Return the (X, Y) coordinate for the center point of the cell that contains the specified text.  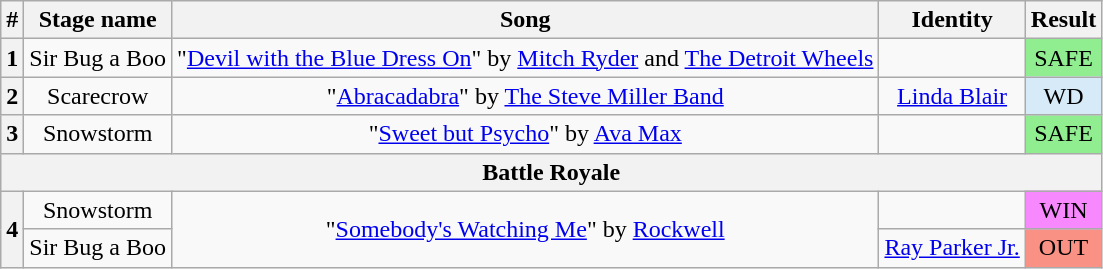
1 (12, 58)
WD (1063, 96)
Song (526, 20)
Linda Blair (952, 96)
2 (12, 96)
"Sweet but Psycho" by Ava Max (526, 134)
"Abracadabra" by The Steve Miller Band (526, 96)
Battle Royale (552, 172)
Identity (952, 20)
# (12, 20)
4 (12, 229)
"Somebody's Watching Me" by Rockwell (526, 229)
Scarecrow (98, 96)
"Devil with the Blue Dress On" by Mitch Ryder and The Detroit Wheels (526, 58)
Ray Parker Jr. (952, 248)
Result (1063, 20)
OUT (1063, 248)
WIN (1063, 210)
3 (12, 134)
Stage name (98, 20)
